Extract the (x, y) coordinate from the center of the cell holding the provided text.  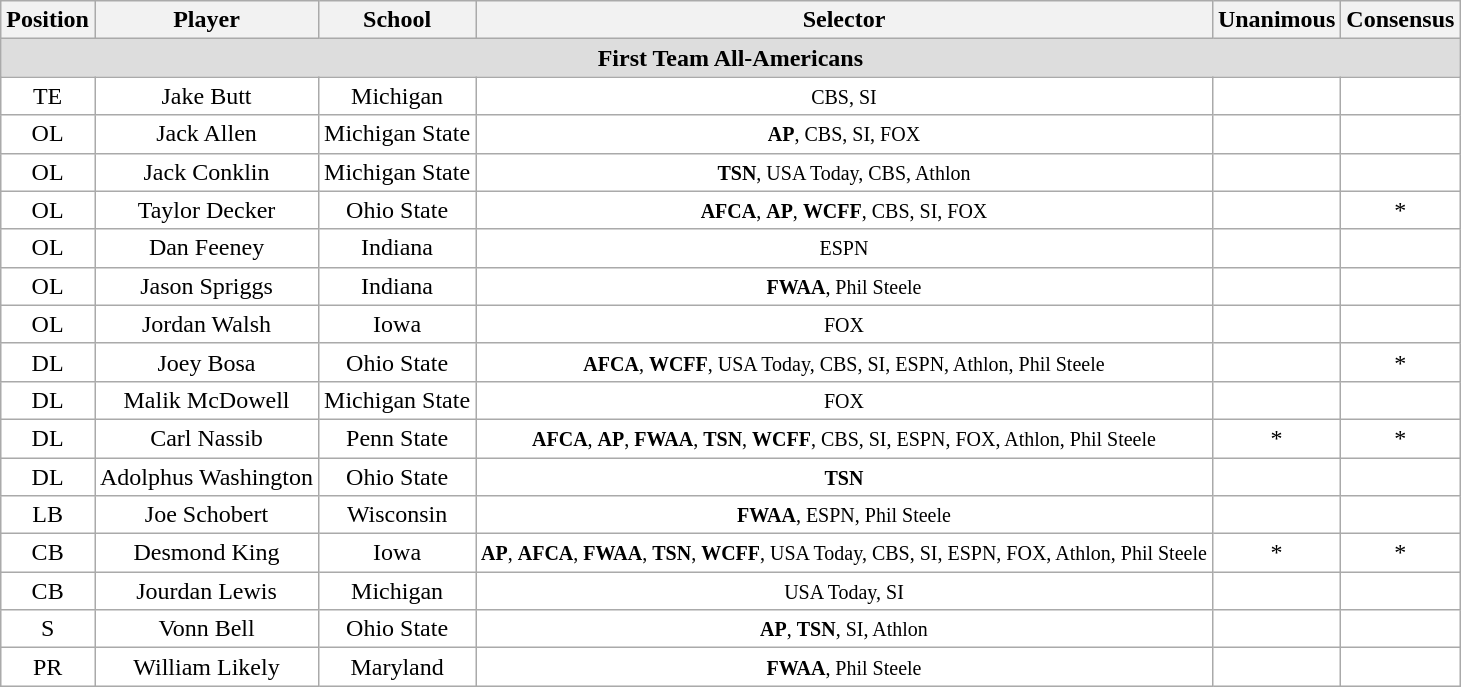
PR (48, 667)
First Team All-Americans (730, 58)
Taylor Decker (206, 210)
Jordan Walsh (206, 324)
Jourdan Lewis (206, 591)
Joey Bosa (206, 362)
William Likely (206, 667)
Selector (844, 20)
Maryland (398, 667)
Vonn Bell (206, 629)
Jack Conklin (206, 172)
AP, AFCA, FWAA, TSN, WCFF, USA Today, CBS, SI, ESPN, FOX, Athlon, Phil Steele (844, 553)
TSN, USA Today, CBS, Athlon (844, 172)
Jack Allen (206, 134)
AFCA, AP, FWAA, TSN, WCFF, CBS, SI, ESPN, FOX, Athlon, Phil Steele (844, 438)
Dan Feeney (206, 248)
Consensus (1400, 20)
AP, TSN, SI, Athlon (844, 629)
Jake Butt (206, 96)
Jason Spriggs (206, 286)
ESPN (844, 248)
CBS, SI (844, 96)
TE (48, 96)
S (48, 629)
Desmond King (206, 553)
LB (48, 515)
AFCA, WCFF, USA Today, CBS, SI, ESPN, Athlon, Phil Steele (844, 362)
School (398, 20)
Penn State (398, 438)
Position (48, 20)
Player (206, 20)
USA Today, SI (844, 591)
Carl Nassib (206, 438)
AP, CBS, SI, FOX (844, 134)
FWAA, ESPN, Phil Steele (844, 515)
Wisconsin (398, 515)
Adolphus Washington (206, 477)
Unanimous (1276, 20)
AFCA, AP, WCFF, CBS, SI, FOX (844, 210)
Joe Schobert (206, 515)
Malik McDowell (206, 400)
TSN (844, 477)
